Detect which cell encompasses the target text, then output its (X, Y) center coordinate. 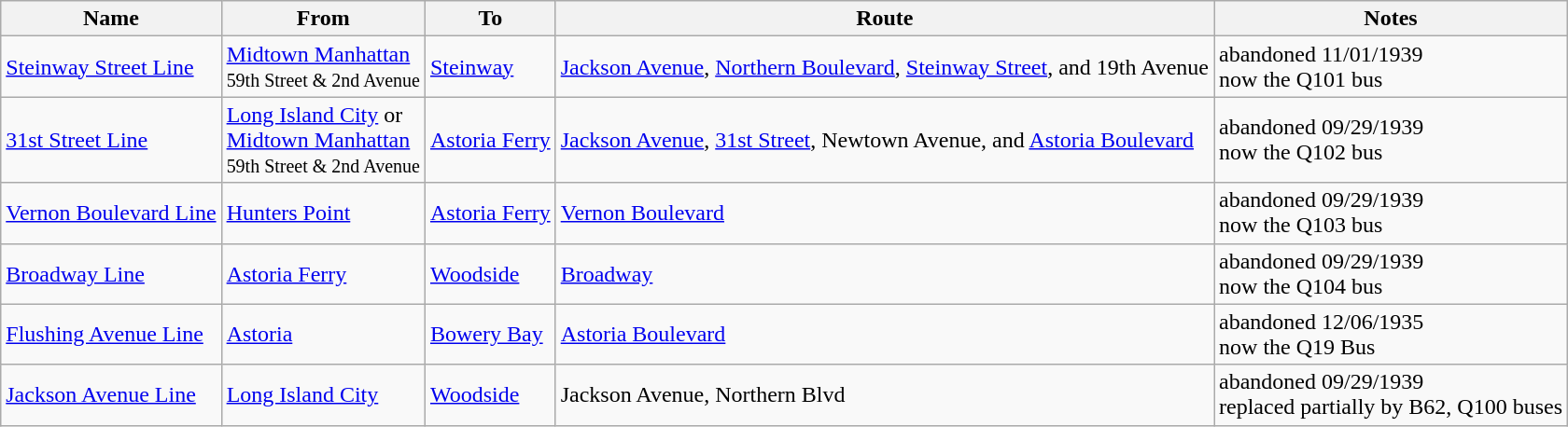
Vernon Boulevard Line (111, 213)
Bowery Bay (490, 334)
Flushing Avenue Line (111, 334)
Broadway Line (111, 274)
Jackson Avenue, Northern Blvd (885, 395)
Steinway (490, 67)
To (490, 19)
abandoned 09/29/1939now the Q104 bus (1391, 274)
Jackson Avenue, 31st Street, Newtown Avenue, and Astoria Boulevard (885, 140)
Long Island City (323, 395)
abandoned 11/01/1939now the Q101 bus (1391, 67)
From (323, 19)
Broadway (885, 274)
abandoned 09/29/1939now the Q102 bus (1391, 140)
Vernon Boulevard (885, 213)
Midtown Manhattan59th Street & 2nd Avenue (323, 67)
31st Street Line (111, 140)
abandoned 12/06/1935now the Q19 Bus (1391, 334)
abandoned 09/29/1939now the Q103 bus (1391, 213)
Long Island City or Midtown Manhattan59th Street & 2nd Avenue (323, 140)
Jackson Avenue Line (111, 395)
abandoned 09/29/1939replaced partially by B62, Q100 buses (1391, 395)
Steinway Street Line (111, 67)
Astoria Boulevard (885, 334)
Route (885, 19)
Notes (1391, 19)
Astoria (323, 334)
Hunters Point (323, 213)
Name (111, 19)
Jackson Avenue, Northern Boulevard, Steinway Street, and 19th Avenue (885, 67)
